Find where the given text appears and provide that cell's center as (x, y) coordinate. 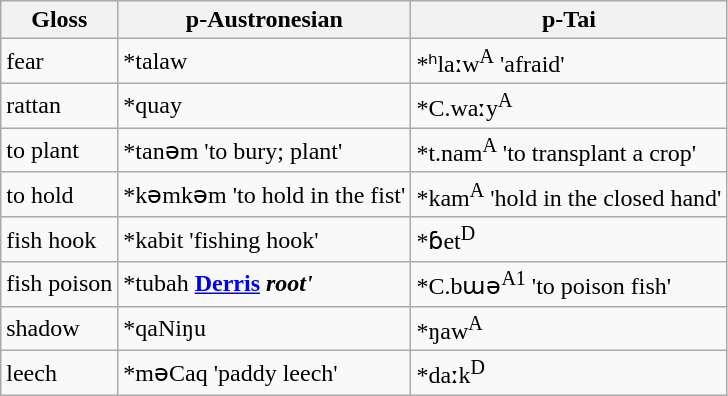
*ɓetD (569, 240)
fish hook (60, 240)
shadow (60, 328)
*qaNiŋu (264, 328)
*quay (264, 106)
*kəmkəm 'to hold in the fist' (264, 194)
*talaw (264, 62)
to plant (60, 150)
fish poison (60, 284)
*tubah Derris root' (264, 284)
*C.bɯəA1 'to poison fish' (569, 284)
*ʰlaːwA 'afraid' (569, 62)
to hold (60, 194)
leech (60, 374)
*t.namA 'to transplant a crop' (569, 150)
*kamA 'hold in the closed hand' (569, 194)
Gloss (60, 20)
*daːkD (569, 374)
fear (60, 62)
rattan (60, 106)
*tanəm 'to bury; plant' (264, 150)
*məCaq 'paddy leech' (264, 374)
*C.waːyA (569, 106)
*kabit 'fishing hook' (264, 240)
p-Austronesian (264, 20)
p-Tai (569, 20)
*ŋawA (569, 328)
